Search for the cell housing the specified text and yield its (X, Y) center coordinate. 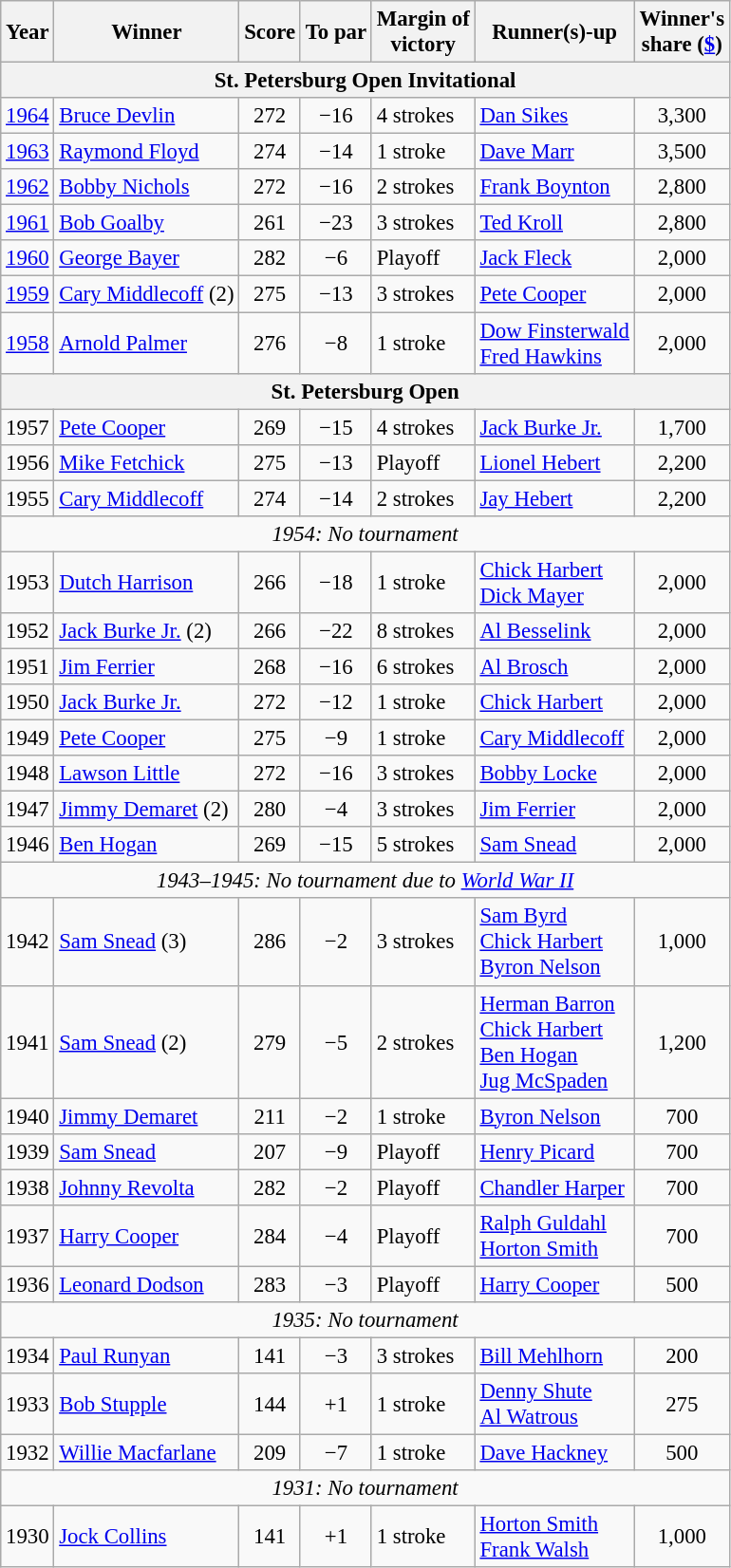
207 (270, 1151)
1963 (28, 152)
1957 (28, 427)
Paul Runyan (146, 1355)
Jack Burke Jr. (2) (146, 631)
6 strokes (423, 666)
To par (336, 32)
Ben Hogan (146, 845)
Sam Snead (3) (146, 943)
1943–1945: No tournament due to World War II (365, 881)
−18 (336, 583)
1949 (28, 738)
1953 (28, 583)
1942 (28, 943)
Jimmy Demaret (2) (146, 810)
Jock Collins (146, 1538)
211 (270, 1116)
Dan Sikes (554, 116)
Sam Byrd Chick Harbert Byron Nelson (554, 943)
280 (270, 810)
Jack Fleck (554, 259)
Bill Mehlhorn (554, 1355)
284 (270, 1236)
1947 (28, 810)
3,300 (682, 116)
1948 (28, 774)
Chandler Harper (554, 1187)
1,200 (682, 1042)
Leonard Dodson (146, 1284)
1954: No tournament (365, 534)
1961 (28, 223)
Dow Finsterwald Fred Hawkins (554, 344)
Byron Nelson (554, 1116)
Herman Barron Chick Harbert Ben Hogan Jug McSpaden (554, 1042)
1946 (28, 845)
Lionel Hebert (554, 462)
1940 (28, 1116)
St. Petersburg Open Invitational (365, 81)
1,700 (682, 427)
3,500 (682, 152)
Denny Shute Al Watrous (554, 1405)
1935: No tournament (365, 1320)
Horton Smith Frank Walsh (554, 1538)
276 (270, 344)
Johnny Revolta (146, 1187)
Year (28, 32)
Al Brosch (554, 666)
1931: No tournament (365, 1488)
−23 (336, 223)
209 (270, 1453)
−12 (336, 702)
Arnold Palmer (146, 344)
1952 (28, 631)
1964 (28, 116)
Cary Middlecoff (2) (146, 294)
1934 (28, 1355)
Willie Macfarlane (146, 1453)
144 (270, 1405)
1962 (28, 187)
1939 (28, 1151)
1936 (28, 1284)
Frank Boynton (554, 187)
Bobby Locke (554, 774)
Sam Snead (2) (146, 1042)
Chick Harbert (554, 702)
1933 (28, 1405)
1938 (28, 1187)
Winner'sshare ($) (682, 32)
Ralph Guldahl Horton Smith (554, 1236)
1951 (28, 666)
Chick Harbert Dick Mayer (554, 583)
St. Petersburg Open (365, 391)
Bob Stupple (146, 1405)
283 (270, 1284)
Dave Hackney (554, 1453)
George Bayer (146, 259)
Ted Kroll (554, 223)
−22 (336, 631)
−5 (336, 1042)
Jay Hebert (554, 498)
8 strokes (423, 631)
Bob Goalby (146, 223)
1958 (28, 344)
Dutch Harrison (146, 583)
279 (270, 1042)
268 (270, 666)
1932 (28, 1453)
1960 (28, 259)
1950 (28, 702)
1941 (28, 1042)
Henry Picard (554, 1151)
1956 (28, 462)
Bruce Devlin (146, 116)
Mike Fetchick (146, 462)
Runner(s)-up (554, 32)
Jimmy Demaret (146, 1116)
261 (270, 223)
Score (270, 32)
1937 (28, 1236)
Winner (146, 32)
1930 (28, 1538)
Lawson Little (146, 774)
Al Besselink (554, 631)
1959 (28, 294)
Dave Marr (554, 152)
286 (270, 943)
200 (682, 1355)
Raymond Floyd (146, 152)
Bobby Nichols (146, 187)
−6 (336, 259)
Margin ofvictory (423, 32)
1955 (28, 498)
5 strokes (423, 845)
−7 (336, 1453)
−8 (336, 344)
